Locate the cell with the specified text and output its [X, Y] center coordinate. 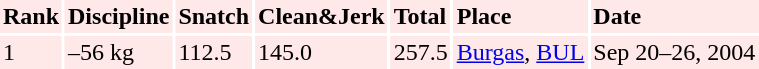
–56 kg [118, 52]
1 [31, 52]
Date [674, 16]
Snatch [214, 16]
Burgas, BUL [521, 52]
Place [521, 16]
Discipline [118, 16]
Clean&Jerk [322, 16]
112.5 [214, 52]
Sep 20–26, 2004 [674, 52]
145.0 [322, 52]
Rank [31, 16]
Total [421, 16]
257.5 [421, 52]
